Return the [X, Y] coordinate for the center point of the cell that contains the specified text.  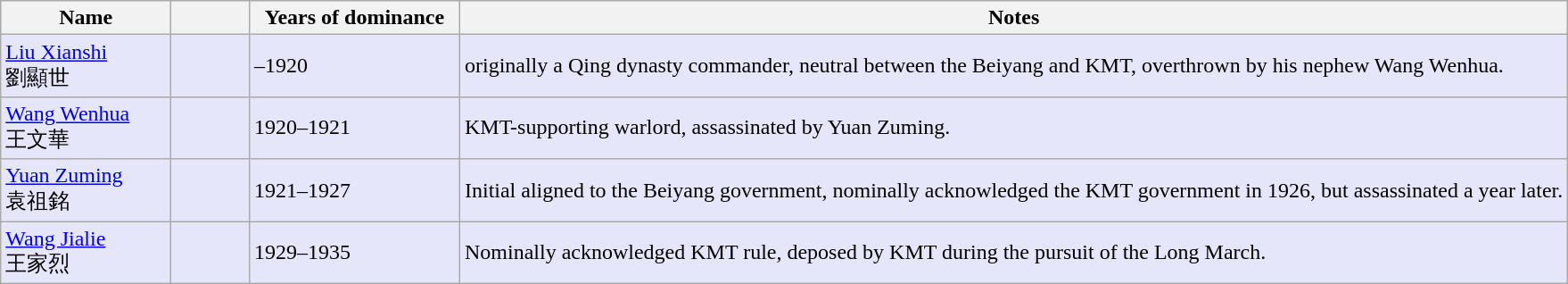
1929–1935 [354, 253]
Initial aligned to the Beiyang government, nominally acknowledged the KMT government in 1926, but assassinated a year later. [1013, 190]
Liu Xianshi劉顯世 [86, 66]
Nominally acknowledged KMT rule, deposed by KMT during the pursuit of the Long March. [1013, 253]
Wang Jialie王家烈 [86, 253]
Notes [1013, 18]
Yuan Zuming袁祖銘 [86, 190]
1921–1927 [354, 190]
Name [86, 18]
Years of dominance [354, 18]
Wang Wenhua王文華 [86, 128]
originally a Qing dynasty commander, neutral between the Beiyang and KMT, overthrown by his nephew Wang Wenhua. [1013, 66]
–1920 [354, 66]
1920–1921 [354, 128]
KMT-supporting warlord, assassinated by Yuan Zuming. [1013, 128]
